Pinpoint the cell where the given text exists, returning its (X, Y) midpoint coordinate. 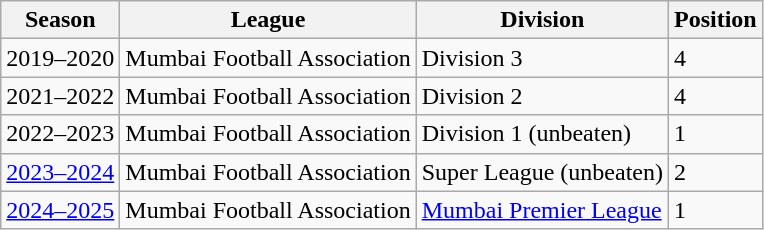
2023–2024 (60, 172)
2022–2023 (60, 134)
Division 1 (unbeaten) (542, 134)
Mumbai Premier League (542, 210)
Division 2 (542, 96)
League (268, 20)
Season (60, 20)
Division 3 (542, 58)
2019–2020 (60, 58)
2021–2022 (60, 96)
Position (715, 20)
2 (715, 172)
Division (542, 20)
2024–2025 (60, 210)
Super League (unbeaten) (542, 172)
